Locate the cell with the specified text and output its [X, Y] center coordinate. 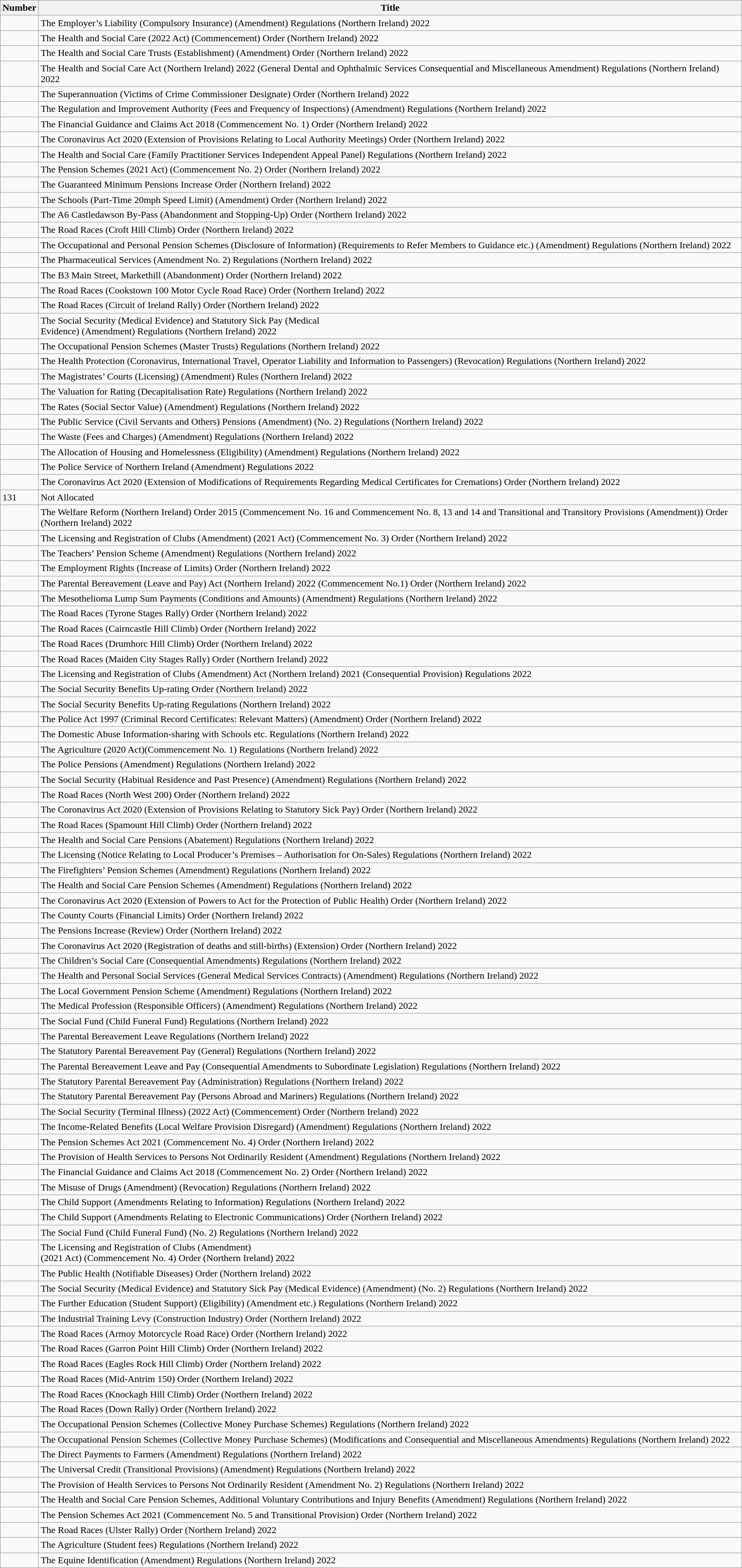
The Licensing and Registration of Clubs (Amendment) (2021 Act) (Commencement No. 3) Order (Northern Ireland) 2022 [390, 538]
The Pension Schemes Act 2021 (Commencement No. 5 and Transitional Provision) Order (Northern Ireland) 2022 [390, 1515]
The Firefighters’ Pension Schemes (Amendment) Regulations (Northern Ireland) 2022 [390, 870]
The Financial Guidance and Claims Act 2018 (Commencement No. 1) Order (Northern Ireland) 2022 [390, 124]
The Pharmaceutical Services (Amendment No. 2) Regulations (Northern Ireland) 2022 [390, 260]
The Pension Schemes (2021 Act) (Commencement No. 2) Order (Northern Ireland) 2022 [390, 169]
The Social Security Benefits Up-rating Regulations (Northern Ireland) 2022 [390, 704]
The Superannuation (Victims of Crime Commissioner Designate) Order (Northern Ireland) 2022 [390, 94]
The Coronavirus Act 2020 (Registration of deaths and still-births) (Extension) Order (Northern Ireland) 2022 [390, 946]
The Road Races (Knockagh Hill Climb) Order (Northern Ireland) 2022 [390, 1394]
The Road Races (Mid-Antrim 150) Order (Northern Ireland) 2022 [390, 1379]
The Misuse of Drugs (Amendment) (Revocation) Regulations (Northern Ireland) 2022 [390, 1187]
The Social Fund (Child Funeral Fund) (No. 2) Regulations (Northern Ireland) 2022 [390, 1233]
The Equine Identification (Amendment) Regulations (Northern Ireland) 2022 [390, 1560]
The Road Races (Croft Hill Climb) Order (Northern Ireland) 2022 [390, 230]
The Children’s Social Care (Consequential Amendments) Regulations (Northern Ireland) 2022 [390, 961]
The Social Security Benefits Up-rating Order (Northern Ireland) 2022 [390, 689]
The Allocation of Housing and Homelessness (Eligibility) (Amendment) Regulations (Northern Ireland) 2022 [390, 452]
The Teachers’ Pension Scheme (Amendment) Regulations (Northern Ireland) 2022 [390, 553]
The Industrial Training Levy (Construction Industry) Order (Northern Ireland) 2022 [390, 1319]
The Road Races (Garron Point Hill Climb) Order (Northern Ireland) 2022 [390, 1349]
Title [390, 8]
The Child Support (Amendments Relating to Electronic Communications) Order (Northern Ireland) 2022 [390, 1217]
The Universal Credit (Transitional Provisions) (Amendment) Regulations (Northern Ireland) 2022 [390, 1470]
The Pensions Increase (Review) Order (Northern Ireland) 2022 [390, 930]
The Social Security (Terminal Illness) (2022 Act) (Commencement) Order (Northern Ireland) 2022 [390, 1112]
The Health and Social Care (2022 Act) (Commencement) Order (Northern Ireland) 2022 [390, 38]
The Coronavirus Act 2020 (Extension of Provisions Relating to Statutory Sick Pay) Order (Northern Ireland) 2022 [390, 810]
The Provision of Health Services to Persons Not Ordinarily Resident (Amendment) Regulations (Northern Ireland) 2022 [390, 1157]
The Pension Schemes Act 2021 (Commencement No. 4) Order (Northern Ireland) 2022 [390, 1142]
The B3 Main Street, Markethill (Abandonment) Order (Northern Ireland) 2022 [390, 275]
The Medical Profession (Responsible Officers) (Amendment) Regulations (Northern Ireland) 2022 [390, 1006]
Not Allocated [390, 497]
The Road Races (Down Rally) Order (Northern Ireland) 2022 [390, 1409]
The Regulation and Improvement Authority (Fees and Frequency of Inspections) (Amendment) Regulations (Northern Ireland) 2022 [390, 109]
The Social Security (Medical Evidence) and Statutory Sick Pay (MedicalEvidence) (Amendment) Regulations (Northern Ireland) 2022 [390, 326]
The Local Government Pension Scheme (Amendment) Regulations (Northern Ireland) 2022 [390, 991]
The Health and Social Care Trusts (Establishment) (Amendment) Order (Northern Ireland) 2022 [390, 53]
The Schools (Part-Time 20mph Speed Limit) (Amendment) Order (Northern Ireland) 2022 [390, 199]
The Health and Social Care Pensions (Abatement) Regulations (Northern Ireland) 2022 [390, 840]
The Provision of Health Services to Persons Not Ordinarily Resident (Amendment No. 2) Regulations (Northern Ireland) 2022 [390, 1485]
The Road Races (Cairncastle Hill Climb) Order (Northern Ireland) 2022 [390, 629]
The Coronavirus Act 2020 (Extension of Modifications of Requirements Regarding Medical Certificates for Cremations) Order (Northern Ireland) 2022 [390, 482]
The Parental Bereavement (Leave and Pay) Act (Northern Ireland) 2022 (Commencement No.1) Order (Northern Ireland) 2022 [390, 583]
The Waste (Fees and Charges) (Amendment) Regulations (Northern Ireland) 2022 [390, 437]
131 [19, 497]
The Public Health (Notifiable Diseases) Order (Northern Ireland) 2022 [390, 1273]
The Police Service of Northern Ireland (Amendment) Regulations 2022 [390, 467]
The Public Service (Civil Servants and Others) Pensions (Amendment) (No. 2) Regulations (Northern Ireland) 2022 [390, 422]
The Police Act 1997 (Criminal Record Certificates: Relevant Matters) (Amendment) Order (Northern Ireland) 2022 [390, 719]
The Road Races (Cookstown 100 Motor Cycle Road Race) Order (Northern Ireland) 2022 [390, 290]
The Social Security (Habitual Residence and Past Presence) (Amendment) Regulations (Northern Ireland) 2022 [390, 780]
The County Courts (Financial Limits) Order (Northern Ireland) 2022 [390, 915]
The Statutory Parental Bereavement Pay (Persons Abroad and Mariners) Regulations (Northern Ireland) 2022 [390, 1096]
The Child Support (Amendments Relating to Information) Regulations (Northern Ireland) 2022 [390, 1202]
The Health and Social Care Pension Schemes (Amendment) Regulations (Northern Ireland) 2022 [390, 885]
The Financial Guidance and Claims Act 2018 (Commencement No. 2) Order (Northern Ireland) 2022 [390, 1172]
The Road Races (North West 200) Order (Northern Ireland) 2022 [390, 795]
The Health and Social Care Pension Schemes, Additional Voluntary Contributions and Injury Benefits (Amendment) Regulations (Northern Ireland) 2022 [390, 1500]
The Valuation for Rating (Decapitalisation Rate) Regulations (Northern Ireland) 2022 [390, 391]
The Road Races (Eagles Rock Hill Climb) Order (Northern Ireland) 2022 [390, 1364]
The Road Races (Armoy Motorcycle Road Race) Order (Northern Ireland) 2022 [390, 1334]
The Health and Personal Social Services (General Medical Services Contracts) (Amendment) Regulations (Northern Ireland) 2022 [390, 976]
The Further Education (Student Support) (Eligibility) (Amendment etc.) Regulations (Northern Ireland) 2022 [390, 1303]
The Statutory Parental Bereavement Pay (Administration) Regulations (Northern Ireland) 2022 [390, 1081]
The Parental Bereavement Leave Regulations (Northern Ireland) 2022 [390, 1036]
The Domestic Abuse Information-sharing with Schools etc. Regulations (Northern Ireland) 2022 [390, 734]
The Occupational Pension Schemes (Master Trusts) Regulations (Northern Ireland) 2022 [390, 346]
The Social Security (Medical Evidence) and Statutory Sick Pay (Medical Evidence) (Amendment) (No. 2) Regulations (Northern Ireland) 2022 [390, 1288]
The Road Races (Maiden City Stages Rally) Order (Northern Ireland) 2022 [390, 659]
Number [19, 8]
The Income-Related Benefits (Local Welfare Provision Disregard) (Amendment) Regulations (Northern Ireland) 2022 [390, 1127]
The Licensing (Notice Relating to Local Producer’s Premises – Authorisation for On-Sales) Regulations (Northern Ireland) 2022 [390, 855]
The Road Races (Spamount Hill Climb) Order (Northern Ireland) 2022 [390, 825]
The Road Races (Tyrone Stages Rally) Order (Northern Ireland) 2022 [390, 613]
The Employer’s Liability (Compulsory Insurance) (Amendment) Regulations (Northern Ireland) 2022 [390, 23]
The A6 Castledawson By-Pass (Abandonment and Stopping-Up) Order (Northern Ireland) 2022 [390, 215]
The Employment Rights (Increase of Limits) Order (Northern Ireland) 2022 [390, 568]
The Guaranteed Minimum Pensions Increase Order (Northern Ireland) 2022 [390, 184]
The Agriculture (2020 Act)(Commencement No. 1) Regulations (Northern Ireland) 2022 [390, 749]
The Road Races (Ulster Rally) Order (Northern Ireland) 2022 [390, 1530]
The Mesothelioma Lump Sum Payments (Conditions and Amounts) (Amendment) Regulations (Northern Ireland) 2022 [390, 598]
The Magistrates’ Courts (Licensing) (Amendment) Rules (Northern Ireland) 2022 [390, 376]
The Statutory Parental Bereavement Pay (General) Regulations (Northern Ireland) 2022 [390, 1051]
The Parental Bereavement Leave and Pay (Consequential Amendments to Subordinate Legislation) Regulations (Northern Ireland) 2022 [390, 1066]
The Occupational Pension Schemes (Collective Money Purchase Schemes) Regulations (Northern Ireland) 2022 [390, 1424]
The Road Races (Circuit of Ireland Rally) Order (Northern Ireland) 2022 [390, 305]
The Coronavirus Act 2020 (Extension of Provisions Relating to Local Authority Meetings) Order (Northern Ireland) 2022 [390, 139]
The Police Pensions (Amendment) Regulations (Northern Ireland) 2022 [390, 765]
The Health and Social Care (Family Practitioner Services Independent Appeal Panel) Regulations (Northern Ireland) 2022 [390, 154]
The Social Fund (Child Funeral Fund) Regulations (Northern Ireland) 2022 [390, 1021]
The Licensing and Registration of Clubs (Amendment)(2021 Act) (Commencement No. 4) Order (Northern Ireland) 2022 [390, 1253]
The Licensing and Registration of Clubs (Amendment) Act (Northern Ireland) 2021 (Consequential Provision) Regulations 2022 [390, 674]
The Direct Payments to Farmers (Amendment) Regulations (Northern Ireland) 2022 [390, 1455]
The Road Races (Drumhorc Hill Climb) Order (Northern Ireland) 2022 [390, 644]
The Coronavirus Act 2020 (Extension of Powers to Act for the Protection of Public Health) Order (Northern Ireland) 2022 [390, 900]
The Rates (Social Sector Value) (Amendment) Regulations (Northern Ireland) 2022 [390, 406]
The Agriculture (Student fees) Regulations (Northern Ireland) 2022 [390, 1545]
